Output the (x, y) coordinate of the center of the cell containing the given text.  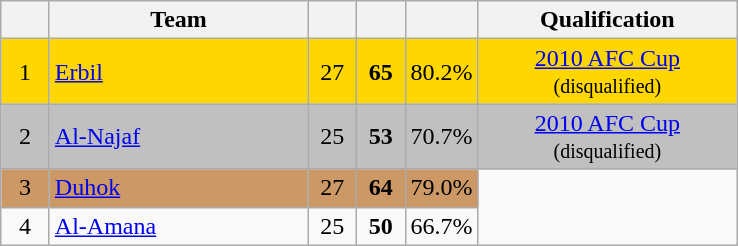
66.7% (442, 226)
Team (178, 20)
64 (380, 188)
50 (380, 226)
65 (380, 72)
79.0% (442, 188)
2 (26, 136)
1 (26, 72)
Al-Amana (178, 226)
70.7% (442, 136)
Qualification (608, 20)
3 (26, 188)
53 (380, 136)
Erbil (178, 72)
80.2% (442, 72)
Duhok (178, 188)
Al-Najaf (178, 136)
4 (26, 226)
